Extract the [x, y] coordinate from the center of the cell holding the provided text.  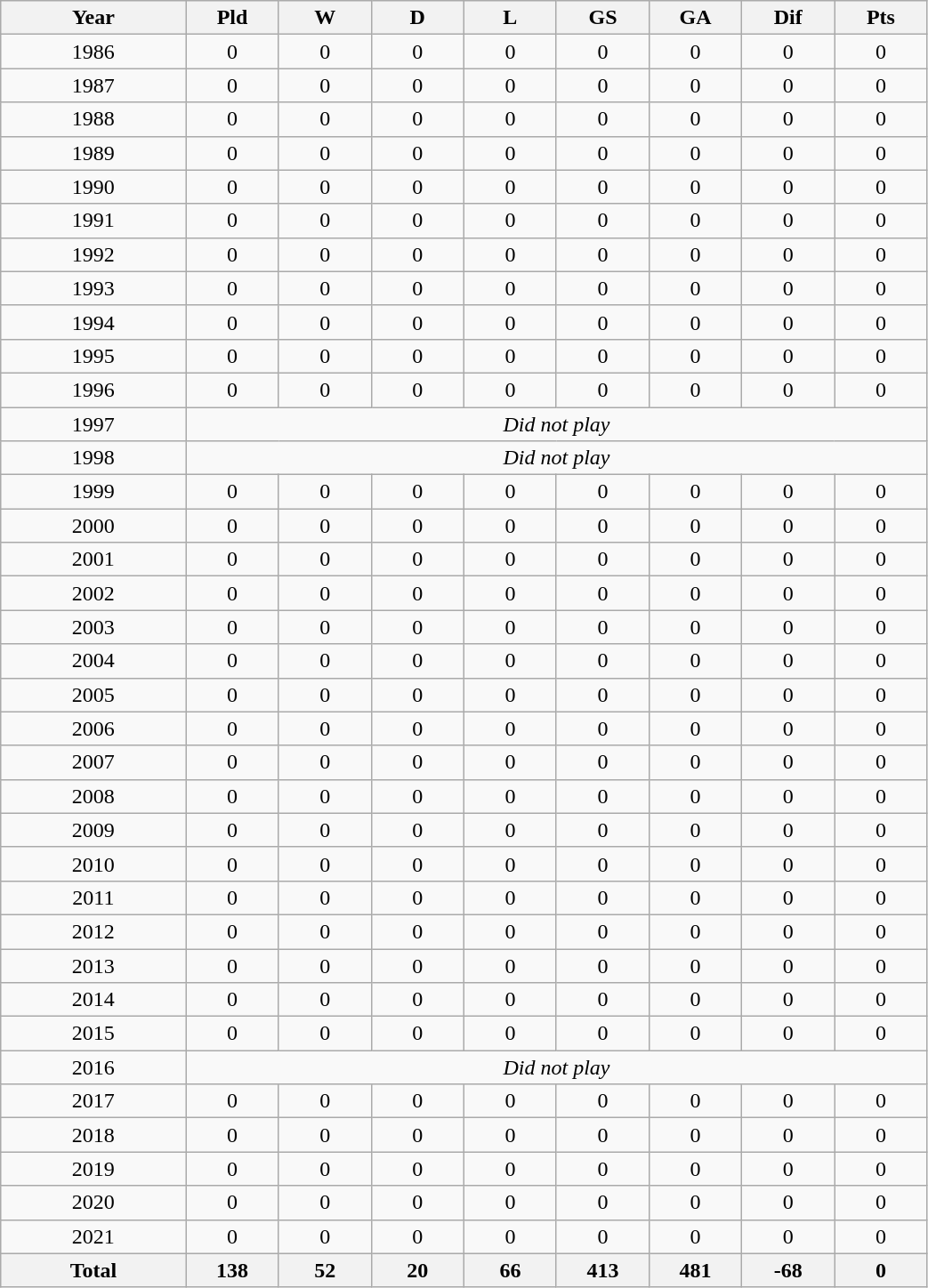
2014 [93, 1000]
2007 [93, 762]
413 [602, 1270]
138 [232, 1270]
1996 [93, 390]
1993 [93, 288]
Pts [881, 18]
2017 [93, 1101]
Dif [788, 18]
1997 [93, 424]
2001 [93, 559]
2008 [93, 796]
2021 [93, 1236]
2011 [93, 898]
2004 [93, 661]
2015 [93, 1034]
1991 [93, 221]
1990 [93, 187]
L [510, 18]
1988 [93, 119]
D [417, 18]
20 [417, 1270]
1995 [93, 356]
1994 [93, 322]
2006 [93, 729]
481 [696, 1270]
1987 [93, 85]
1992 [93, 254]
1999 [93, 492]
Pld [232, 18]
2018 [93, 1135]
66 [510, 1270]
GA [696, 18]
W [325, 18]
Total [93, 1270]
2005 [93, 695]
2016 [93, 1067]
2019 [93, 1169]
52 [325, 1270]
Year [93, 18]
GS [602, 18]
2010 [93, 864]
2002 [93, 593]
2020 [93, 1203]
2000 [93, 526]
2013 [93, 965]
1998 [93, 458]
2009 [93, 830]
2012 [93, 931]
-68 [788, 1270]
1986 [93, 52]
1989 [93, 153]
2003 [93, 627]
